Output the [x, y] coordinate of the center of the cell containing the given text.  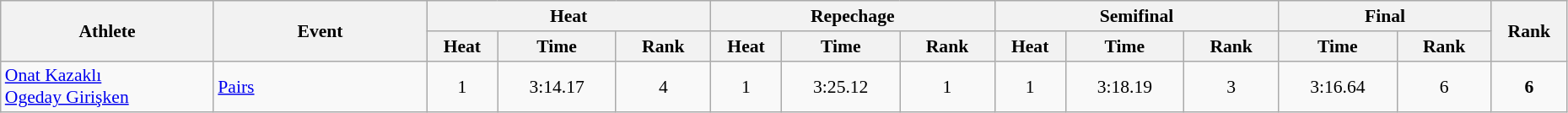
Event [321, 30]
3:25.12 [841, 86]
Onat KazaklıOgeday Girişken [108, 86]
3:18.19 [1124, 86]
Semifinal [1137, 16]
Final [1385, 16]
Pairs [321, 86]
3 [1231, 86]
3:16.64 [1338, 86]
4 [663, 86]
3:14.17 [557, 86]
Athlete [108, 30]
Repechage [852, 16]
